Detect which cell encompasses the target text, then output its [x, y] center coordinate. 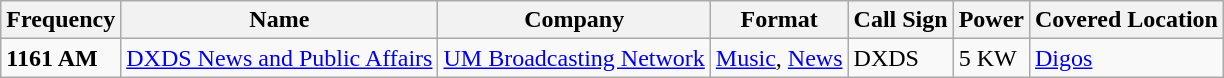
5 KW [991, 58]
Name [280, 20]
DXDS [900, 58]
DXDS News and Public Affairs [280, 58]
Frequency [61, 20]
Call Sign [900, 20]
1161 AM [61, 58]
Format [779, 20]
UM Broadcasting Network [574, 58]
Company [574, 20]
Covered Location [1126, 20]
Digos [1126, 58]
Music, News [779, 58]
Power [991, 20]
